Extract the (x, y) coordinate from the center of the cell holding the provided text.  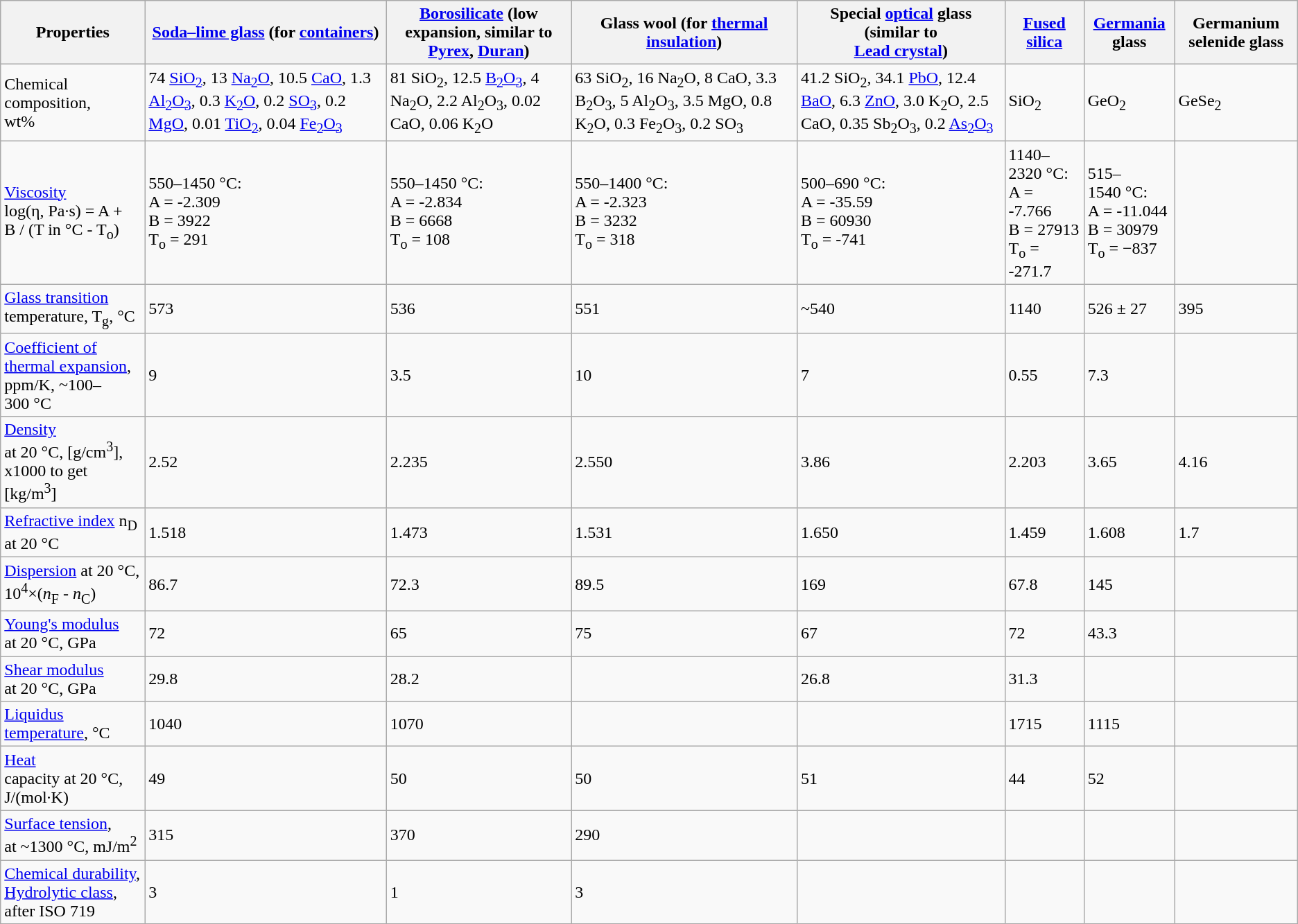
395 (1236, 309)
Borosilicate (low expansion, similar to Pyrex, Duran) (478, 33)
3.65 (1129, 462)
GeO2 (1129, 103)
536 (478, 309)
370 (478, 835)
573 (266, 309)
86.7 (266, 584)
10 (684, 374)
1115 (1129, 724)
72.3 (478, 584)
28.2 (478, 679)
1.459 (1044, 532)
26.8 (901, 679)
Germania glass (1129, 33)
Heatcapacity at 20 °C,J/(mol·K) (73, 778)
1.518 (266, 532)
1715 (1044, 724)
550–1400 °C:A = -2.323B = 3232To = 318 (684, 213)
Liquidustemperature, °C (73, 724)
169 (901, 584)
81 SiO2, 12.5 B2O3, 4 Na2O, 2.2 Al2O3, 0.02 CaO, 0.06 K2O (478, 103)
1040 (266, 724)
0.55 (1044, 374)
49 (266, 778)
51 (901, 778)
Young's modulusat 20 °C, GPa (73, 634)
67 (901, 634)
7 (901, 374)
43.3 (1129, 634)
Germanium selenide glass (1236, 33)
1070 (478, 724)
SiO2 (1044, 103)
550–1450 °C:A = -2.309B = 3922To = 291 (266, 213)
4.16 (1236, 462)
145 (1129, 584)
29.8 (266, 679)
GeSe2 (1236, 103)
1.608 (1129, 532)
290 (684, 835)
Surface tension,at ~1300 °C, mJ/m2 (73, 835)
52 (1129, 778)
515–1540 °C:A = -11.044B = 30979To = −837 (1129, 213)
Properties (73, 33)
Glass wool (for thermal insulation) (684, 33)
500–690 °C:A = -35.59B = 60930To = -741 (901, 213)
Refractive index nD at 20 °C (73, 532)
Fused silica (1044, 33)
526 ± 27 (1129, 309)
67.8 (1044, 584)
550–1450 °C:A = -2.834B = 6668To = 108 (478, 213)
Chemical durability,Hydrolytic class,after ISO 719 (73, 891)
1.650 (901, 532)
315 (266, 835)
Glass transitiontemperature, Tg, °C (73, 309)
Dispersion at 20 °C,104×(nF - nC) (73, 584)
9 (266, 374)
2.203 (1044, 462)
2.52 (266, 462)
7.3 (1129, 374)
~540 (901, 309)
1.7 (1236, 532)
Special optical glass (similar toLead crystal) (901, 33)
Densityat 20 °C, [g/cm3], x1000 to get [kg/m3] (73, 462)
1140–2320 °C:A = -7.766B = 27913To = -271.7 (1044, 213)
75 (684, 634)
2.550 (684, 462)
Coefficient ofthermal expansion,ppm/K, ~100–300 °C (73, 374)
Soda–lime glass (for containers) (266, 33)
89.5 (684, 584)
1140 (1044, 309)
41.2 SiO2, 34.1 PbO, 12.4 BaO, 6.3 ZnO, 3.0 K2O, 2.5 CaO, 0.35 Sb2O3, 0.2 As2O3 (901, 103)
31.3 (1044, 679)
Chemicalcomposition,wt% (73, 103)
1.473 (478, 532)
3.5 (478, 374)
3.86 (901, 462)
Shear modulusat 20 °C, GPa (73, 679)
Viscositylog(η, Pa·s) = A +B / (T in °C - To) (73, 213)
1 (478, 891)
2.235 (478, 462)
551 (684, 309)
63 SiO2, 16 Na2O, 8 CaO, 3.3 B2O3, 5 Al2O3, 3.5 MgO, 0.8 K2O, 0.3 Fe2O3, 0.2 SO3 (684, 103)
65 (478, 634)
44 (1044, 778)
1.531 (684, 532)
74 SiO2, 13 Na2O, 10.5 CaO, 1.3 Al2O3, 0.3 K2O, 0.2 SO3, 0.2 MgO, 0.01 TiO2, 0.04 Fe2O3 (266, 103)
